Extract the [X, Y] coordinate from the center of the cell holding the provided text.  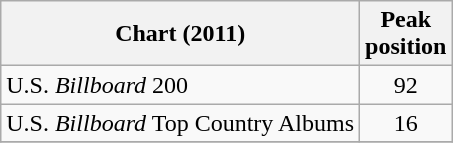
U.S. Billboard Top Country Albums [180, 123]
Peakposition [406, 34]
Chart (2011) [180, 34]
16 [406, 123]
U.S. Billboard 200 [180, 85]
92 [406, 85]
